Provide the [x, y] coordinate of the cell's center where the given text is located.  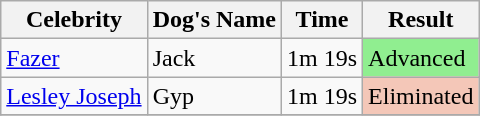
Time [322, 20]
Lesley Joseph [74, 96]
Fazer [74, 58]
Eliminated [421, 96]
Celebrity [74, 20]
Gyp [214, 96]
Advanced [421, 58]
Dog's Name [214, 20]
Result [421, 20]
Jack [214, 58]
